Output the [X, Y] coordinate of the center of the cell containing the given text.  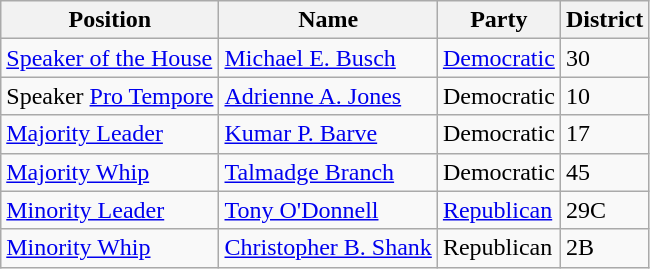
Party [498, 20]
17 [604, 134]
45 [604, 172]
10 [604, 96]
District [604, 20]
2B [604, 248]
Minority Whip [110, 248]
Adrienne A. Jones [328, 96]
Majority Leader [110, 134]
Tony O'Donnell [328, 210]
Position [110, 20]
Majority Whip [110, 172]
Name [328, 20]
Speaker of the House [110, 58]
Speaker Pro Tempore [110, 96]
29C [604, 210]
Minority Leader [110, 210]
30 [604, 58]
Kumar P. Barve [328, 134]
Michael E. Busch [328, 58]
Christopher B. Shank [328, 248]
Talmadge Branch [328, 172]
